Identify which cell holds the provided text, then report its (X, Y) central coordinate. 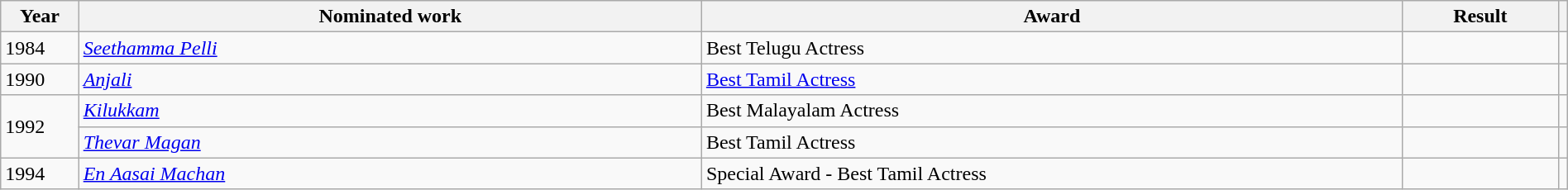
Kilukkam (390, 111)
Thevar Magan (390, 142)
Award (1052, 17)
Best Telugu Actress (1052, 48)
1992 (40, 126)
Seethamma Pelli (390, 48)
1994 (40, 173)
En Aasai Machan (390, 173)
Anjali (390, 79)
1990 (40, 79)
Special Award - Best Tamil Actress (1052, 173)
Best Malayalam Actress (1052, 111)
1984 (40, 48)
Year (40, 17)
Nominated work (390, 17)
Result (1480, 17)
